Pinpoint the cell where the given text exists, returning its (x, y) midpoint coordinate. 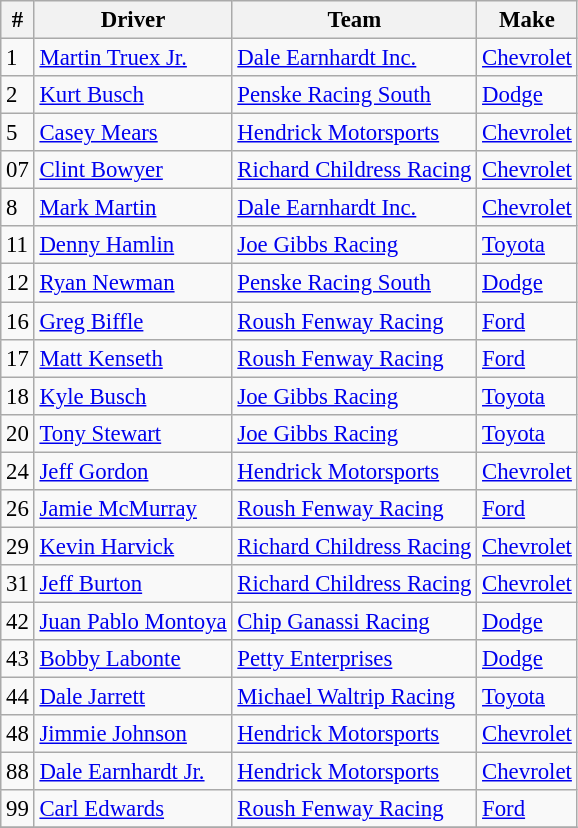
16 (18, 321)
88 (18, 772)
Denny Hamlin (133, 245)
Chip Ganassi Racing (354, 621)
Juan Pablo Montoya (133, 621)
Carl Edwards (133, 809)
Driver (133, 20)
Jeff Burton (133, 584)
31 (18, 584)
Greg Biffle (133, 321)
11 (18, 245)
44 (18, 697)
Dale Jarrett (133, 697)
18 (18, 396)
Ryan Newman (133, 283)
Dale Earnhardt Jr. (133, 772)
26 (18, 509)
Make (527, 20)
Clint Bowyer (133, 170)
Michael Waltrip Racing (354, 697)
Martin Truex Jr. (133, 58)
Jeff Gordon (133, 471)
Tony Stewart (133, 433)
Matt Kenseth (133, 358)
Mark Martin (133, 208)
48 (18, 734)
# (18, 20)
20 (18, 433)
42 (18, 621)
Bobby Labonte (133, 659)
Kurt Busch (133, 95)
Jimmie Johnson (133, 734)
8 (18, 208)
Kyle Busch (133, 396)
99 (18, 809)
Casey Mears (133, 133)
17 (18, 358)
5 (18, 133)
1 (18, 58)
Kevin Harvick (133, 546)
29 (18, 546)
43 (18, 659)
24 (18, 471)
Team (354, 20)
2 (18, 95)
Jamie McMurray (133, 509)
12 (18, 283)
07 (18, 170)
Petty Enterprises (354, 659)
